For the text-containing cell, return its midpoint in (x, y) coordinate format. 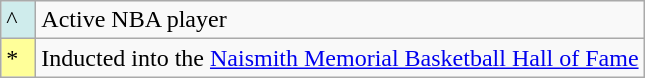
* (18, 58)
^ (18, 20)
Inducted into the Naismith Memorial Basketball Hall of Fame (340, 58)
Active NBA player (340, 20)
